Provide the (x, y) coordinate of the cell's center where the given text is located.  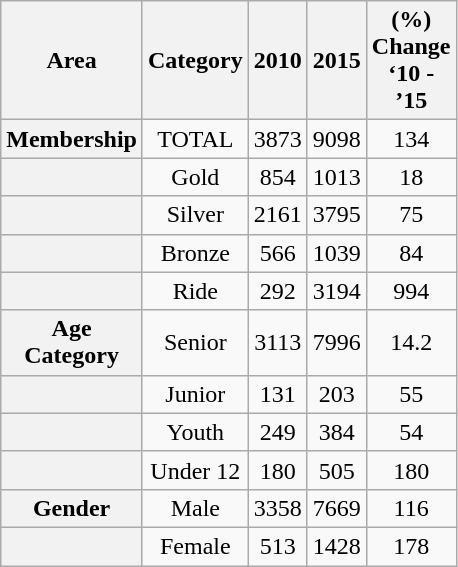
2161 (278, 215)
178 (411, 546)
54 (411, 432)
203 (336, 394)
854 (278, 177)
116 (411, 508)
384 (336, 432)
9098 (336, 139)
Category (195, 60)
7669 (336, 508)
55 (411, 394)
Senior (195, 342)
Membership (72, 139)
(%) Change ‘10 - ’15 (411, 60)
505 (336, 470)
3194 (336, 291)
249 (278, 432)
Gender (72, 508)
3795 (336, 215)
3873 (278, 139)
994 (411, 291)
2015 (336, 60)
18 (411, 177)
566 (278, 253)
Female (195, 546)
Silver (195, 215)
TOTAL (195, 139)
1013 (336, 177)
Male (195, 508)
Ride (195, 291)
2010 (278, 60)
1428 (336, 546)
75 (411, 215)
Bronze (195, 253)
Gold (195, 177)
Under 12 (195, 470)
Age Category (72, 342)
131 (278, 394)
3113 (278, 342)
292 (278, 291)
513 (278, 546)
7996 (336, 342)
Area (72, 60)
14.2 (411, 342)
Youth (195, 432)
3358 (278, 508)
1039 (336, 253)
84 (411, 253)
Junior (195, 394)
134 (411, 139)
